Identify which cell holds the provided text, then report its (X, Y) central coordinate. 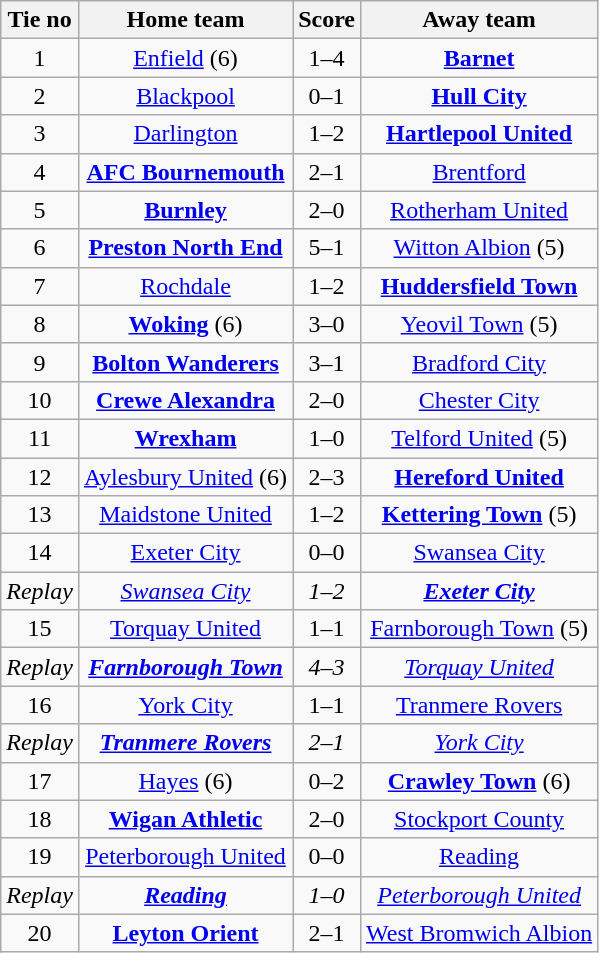
3–1 (327, 362)
Bradford City (480, 362)
Tie no (40, 20)
Maidstone United (185, 515)
West Bromwich Albion (480, 933)
Hull City (480, 96)
Woking (6) (185, 324)
5 (40, 210)
Preston North End (185, 248)
9 (40, 362)
Blackpool (185, 96)
5–1 (327, 248)
Wrexham (185, 438)
2 (40, 96)
Stockport County (480, 819)
AFC Bournemouth (185, 172)
1 (40, 58)
7 (40, 286)
1–4 (327, 58)
Hayes (6) (185, 781)
3–0 (327, 324)
Home team (185, 20)
8 (40, 324)
Away team (480, 20)
Burnley (185, 210)
15 (40, 629)
18 (40, 819)
Brentford (480, 172)
Aylesbury United (6) (185, 477)
Huddersfield Town (480, 286)
Crawley Town (6) (480, 781)
4–3 (327, 667)
Hereford United (480, 477)
Witton Albion (5) (480, 248)
3 (40, 134)
6 (40, 248)
13 (40, 515)
Crewe Alexandra (185, 400)
Darlington (185, 134)
Rochdale (185, 286)
Farnborough Town (5) (480, 629)
19 (40, 857)
Rotherham United (480, 210)
20 (40, 933)
Farnborough Town (185, 667)
4 (40, 172)
14 (40, 553)
12 (40, 477)
Kettering Town (5) (480, 515)
Telford United (5) (480, 438)
Enfield (6) (185, 58)
Wigan Athletic (185, 819)
Chester City (480, 400)
Barnet (480, 58)
Bolton Wanderers (185, 362)
0–2 (327, 781)
Yeovil Town (5) (480, 324)
0–1 (327, 96)
Score (327, 20)
17 (40, 781)
16 (40, 705)
10 (40, 400)
11 (40, 438)
Hartlepool United (480, 134)
Leyton Orient (185, 933)
2–3 (327, 477)
